Determine the (x, y) coordinate at the center of the cell enclosing the given text.  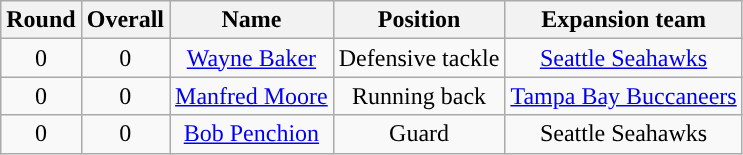
Bob Penchion (252, 134)
Position (419, 20)
Tampa Bay Buccaneers (624, 96)
Running back (419, 96)
Name (252, 20)
Overall (125, 20)
Expansion team (624, 20)
Manfred Moore (252, 96)
Wayne Baker (252, 58)
Round (41, 20)
Guard (419, 134)
Defensive tackle (419, 58)
